Return [x, y] of the center of cell containing provided text 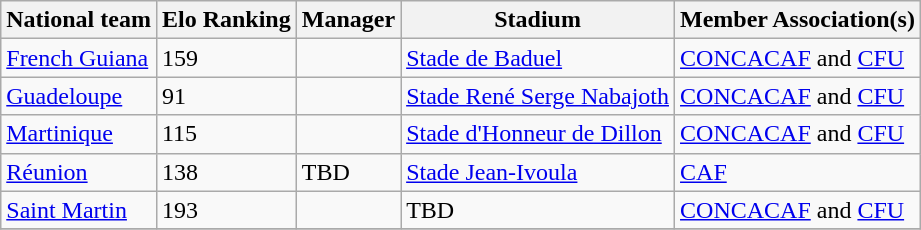
Guadeloupe [79, 96]
193 [226, 210]
Martinique [79, 134]
Elo Ranking [226, 20]
91 [226, 96]
Réunion [79, 172]
French Guiana [79, 58]
Stade de Baduel [538, 58]
Stade Jean-Ivoula [538, 172]
Saint Martin [79, 210]
Member Association(s) [798, 20]
115 [226, 134]
National team [79, 20]
Stade René Serge Nabajoth [538, 96]
159 [226, 58]
138 [226, 172]
Stade d'Honneur de Dillon [538, 134]
CAF [798, 172]
Manager [348, 20]
Stadium [538, 20]
